Find where the given text appears and provide that cell's center as (x, y) coordinate. 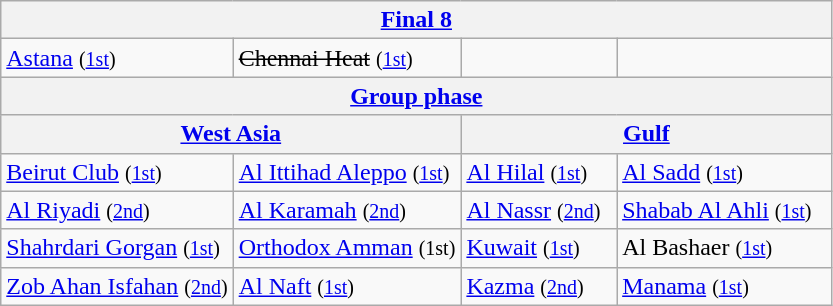
Kazma (2nd) (539, 286)
Shabab Al Ahli (1st) (724, 210)
Al Naft (1st) (347, 286)
Zob Ahan Isfahan (2nd) (117, 286)
Chennai Heat (1st) (347, 58)
Al Karamah (2nd) (347, 210)
Beirut Club (1st) (117, 172)
Final 8 (416, 20)
Al Nassr (2nd) (539, 210)
Group phase (416, 96)
Al Bashaer (1st) (724, 248)
Orthodox Amman (1st) (347, 248)
Al Sadd (1st) (724, 172)
Al Hilal (1st) (539, 172)
Al Ittihad Aleppo (1st) (347, 172)
Astana (1st) (117, 58)
Kuwait (1st) (539, 248)
Al Riyadi (2nd) (117, 210)
West Asia (231, 134)
Gulf (646, 134)
Shahrdari Gorgan (1st) (117, 248)
Manama (1st) (724, 286)
